Output the [X, Y] coordinate of the center of the cell containing the given text.  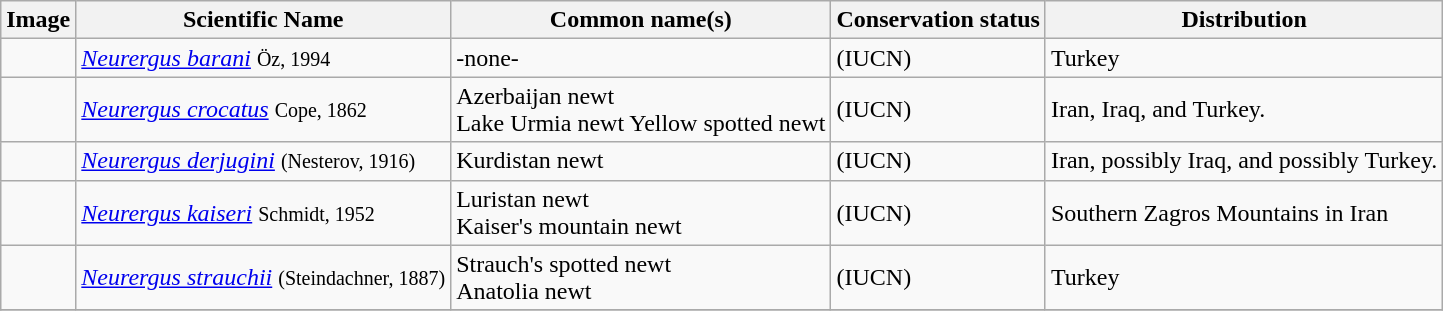
Common name(s) [641, 20]
Neurergus barani Öz, 1994 [264, 58]
Southern Zagros Mountains in Iran [1244, 212]
Neurergus derjugini (Nesterov, 1916) [264, 161]
Azerbaijan newtLake Urmia newt Yellow spotted newt [641, 110]
Conservation status [938, 20]
Iran, possibly Iraq, and possibly Turkey. [1244, 161]
Iran, Iraq, and Turkey. [1244, 110]
Neurergus strauchii (Steindachner, 1887) [264, 278]
-none- [641, 58]
Neurergus kaiseri Schmidt, 1952 [264, 212]
Strauch's spotted newtAnatolia newt [641, 278]
Scientific Name [264, 20]
Kurdistan newt [641, 161]
Image [38, 20]
Neurergus crocatus Cope, 1862 [264, 110]
Distribution [1244, 20]
Luristan newtKaiser's mountain newt [641, 212]
